Detect which cell encompasses the target text, then output its [X, Y] center coordinate. 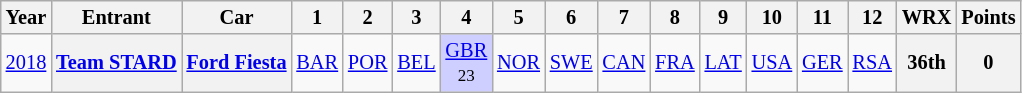
BAR [317, 63]
USA [772, 63]
Car [237, 17]
CAN [624, 63]
BEL [416, 63]
SWE [572, 63]
0 [988, 63]
9 [724, 17]
WRX [927, 17]
POR [368, 63]
1 [317, 17]
10 [772, 17]
36th [927, 63]
LAT [724, 63]
Ford Fiesta [237, 63]
7 [624, 17]
12 [872, 17]
11 [822, 17]
2018 [26, 63]
4 [467, 17]
3 [416, 17]
Team STARD [116, 63]
Entrant [116, 17]
GBR23 [467, 63]
Year [26, 17]
6 [572, 17]
2 [368, 17]
FRA [674, 63]
RSA [872, 63]
8 [674, 17]
GER [822, 63]
NOR [518, 63]
Points [988, 17]
5 [518, 17]
